Pinpoint the cell where the given text exists, returning its [X, Y] midpoint coordinate. 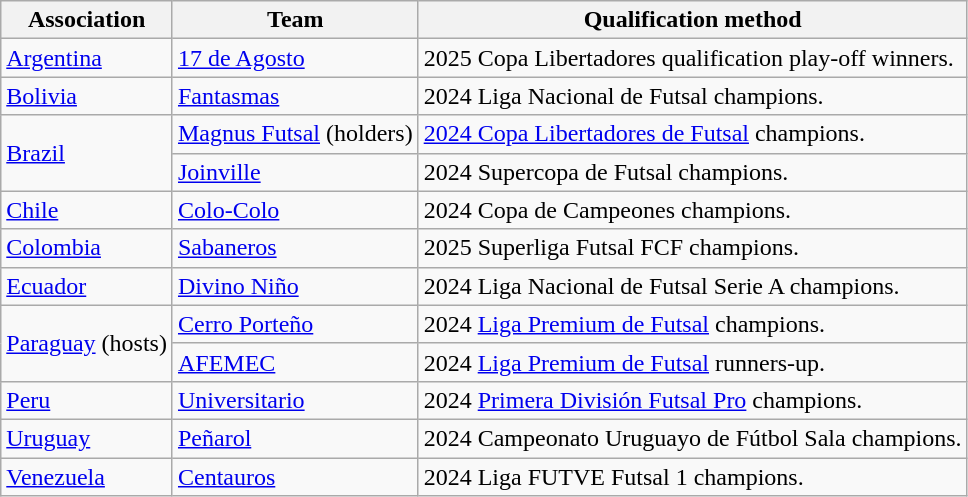
17 de Agosto [295, 58]
2024 Copa Libertadores de Futsal champions. [692, 134]
Colo-Colo [295, 210]
Peñarol [295, 438]
2024 Liga Premium de Futsal champions. [692, 324]
Peru [87, 400]
Brazil [87, 153]
Cerro Porteño [295, 324]
Chile [87, 210]
Divino Niño [295, 286]
2024 Liga Nacional de Futsal Serie A champions. [692, 286]
Qualification method [692, 20]
Paraguay (hosts) [87, 343]
2024 Liga Nacional de Futsal champions. [692, 96]
Venezuela [87, 477]
Team [295, 20]
AFEMEC [295, 362]
Colombia [87, 248]
Universitario [295, 400]
Argentina [87, 58]
Association [87, 20]
2024 Supercopa de Futsal champions. [692, 172]
Magnus Futsal (holders) [295, 134]
2024 Liga FUTVE Futsal 1 champions. [692, 477]
2025 Copa Libertadores qualification play-off winners. [692, 58]
Ecuador [87, 286]
2024 Primera División Futsal Pro champions. [692, 400]
2024 Liga Premium de Futsal runners-up. [692, 362]
Centauros [295, 477]
Joinville [295, 172]
Bolivia [87, 96]
2024 Campeonato Uruguayo de Fútbol Sala champions. [692, 438]
Fantasmas [295, 96]
Sabaneros [295, 248]
2024 Copa de Campeones champions. [692, 210]
Uruguay [87, 438]
2025 Superliga Futsal FCF champions. [692, 248]
